Output the [X, Y] coordinate of the center of the cell containing the given text.  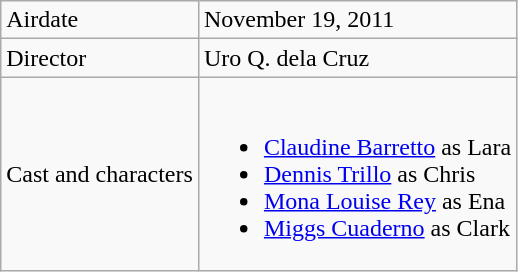
November 19, 2011 [357, 20]
Claudine Barretto as LaraDennis Trillo as ChrisMona Louise Rey as EnaMiggs Cuaderno as Clark [357, 174]
Cast and characters [100, 174]
Uro Q. dela Cruz [357, 58]
Airdate [100, 20]
Director [100, 58]
